Return the [X, Y] coordinate for the center point of the cell that contains the specified text.  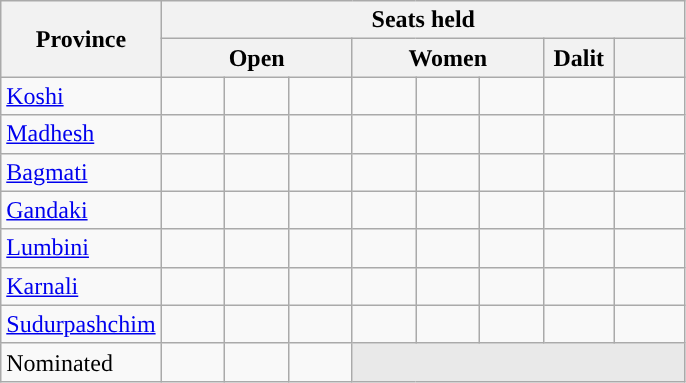
Koshi [81, 96]
Bagmati [81, 172]
Gandaki [81, 210]
Nominated [81, 362]
Province [81, 39]
Sudurpashchim [81, 324]
Seats held [423, 20]
Karnali [81, 286]
Open [256, 58]
Women [448, 58]
Madhesh [81, 134]
Dalit [578, 58]
Lumbini [81, 248]
